For the text-containing cell, return its midpoint in [x, y] coordinate format. 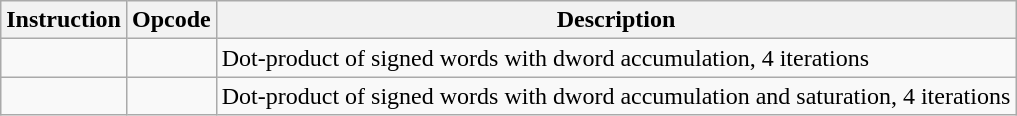
Instruction [64, 20]
Description [616, 20]
Dot-product of signed words with dword accumulation and saturation, 4 iterations [616, 96]
Opcode [171, 20]
Dot-product of signed words with dword accumulation, 4 iterations [616, 58]
